Pinpoint the cell where the given text exists, returning its (x, y) midpoint coordinate. 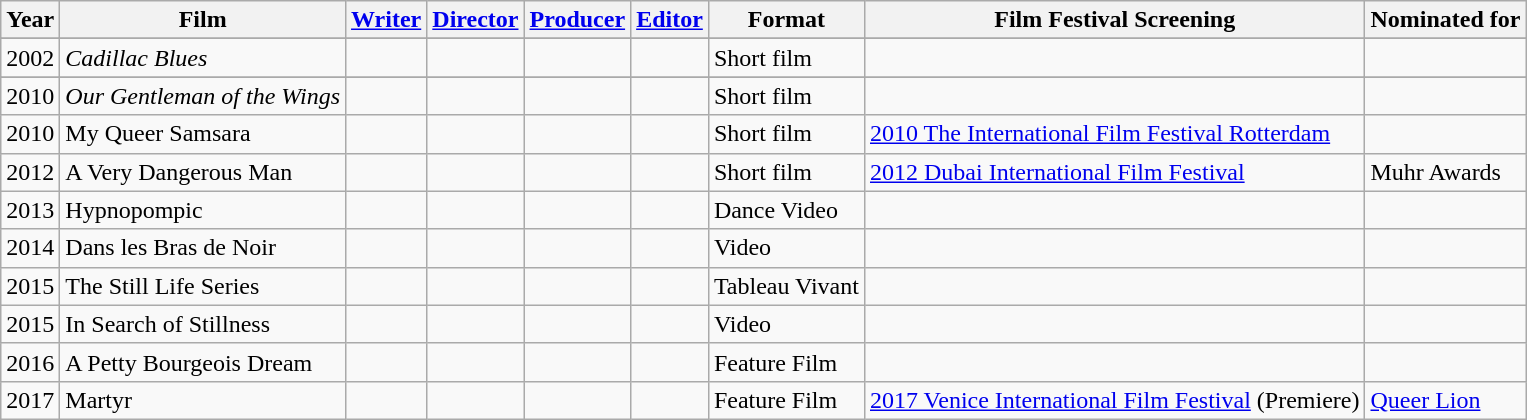
Tableau Vivant (786, 286)
The Still Life Series (203, 286)
2013 (30, 210)
Dans les Bras de Noir (203, 248)
Nominated for (1446, 20)
2014 (30, 248)
2002 (30, 58)
Muhr Awards (1446, 172)
Writer (386, 20)
2012 Dubai International Film Festival (1114, 172)
Year (30, 20)
Dance Video (786, 210)
My Queer Samsara (203, 134)
A Very Dangerous Man (203, 172)
Cadillac Blues (203, 58)
Film (203, 20)
2012 (30, 172)
A Petty Bourgeois Dream (203, 362)
Editor (670, 20)
Our Gentleman of the Wings (203, 96)
In Search of Stillness (203, 324)
Queer Lion (1446, 400)
Film Festival Screening (1114, 20)
Martyr (203, 400)
2010 The International Film Festival Rotterdam (1114, 134)
2016 (30, 362)
2017 Venice International Film Festival (Premiere) (1114, 400)
Hypnopompic (203, 210)
Director (476, 20)
2017 (30, 400)
Producer (578, 20)
Format (786, 20)
